Identify which cell holds the provided text, then report its (x, y) central coordinate. 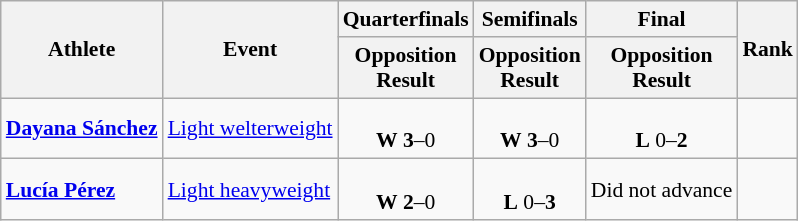
Athlete (82, 50)
Event (250, 50)
Did not advance (662, 190)
L 0–3 (530, 190)
Final (662, 19)
Light heavyweight (250, 190)
Light welterweight (250, 128)
Quarterfinals (406, 19)
W 2–0 (406, 190)
L 0–2 (662, 128)
Rank (768, 50)
Dayana Sánchez (82, 128)
Lucía Pérez (82, 190)
Semifinals (530, 19)
